Output the [x, y] coordinate of the center of the cell containing the given text.  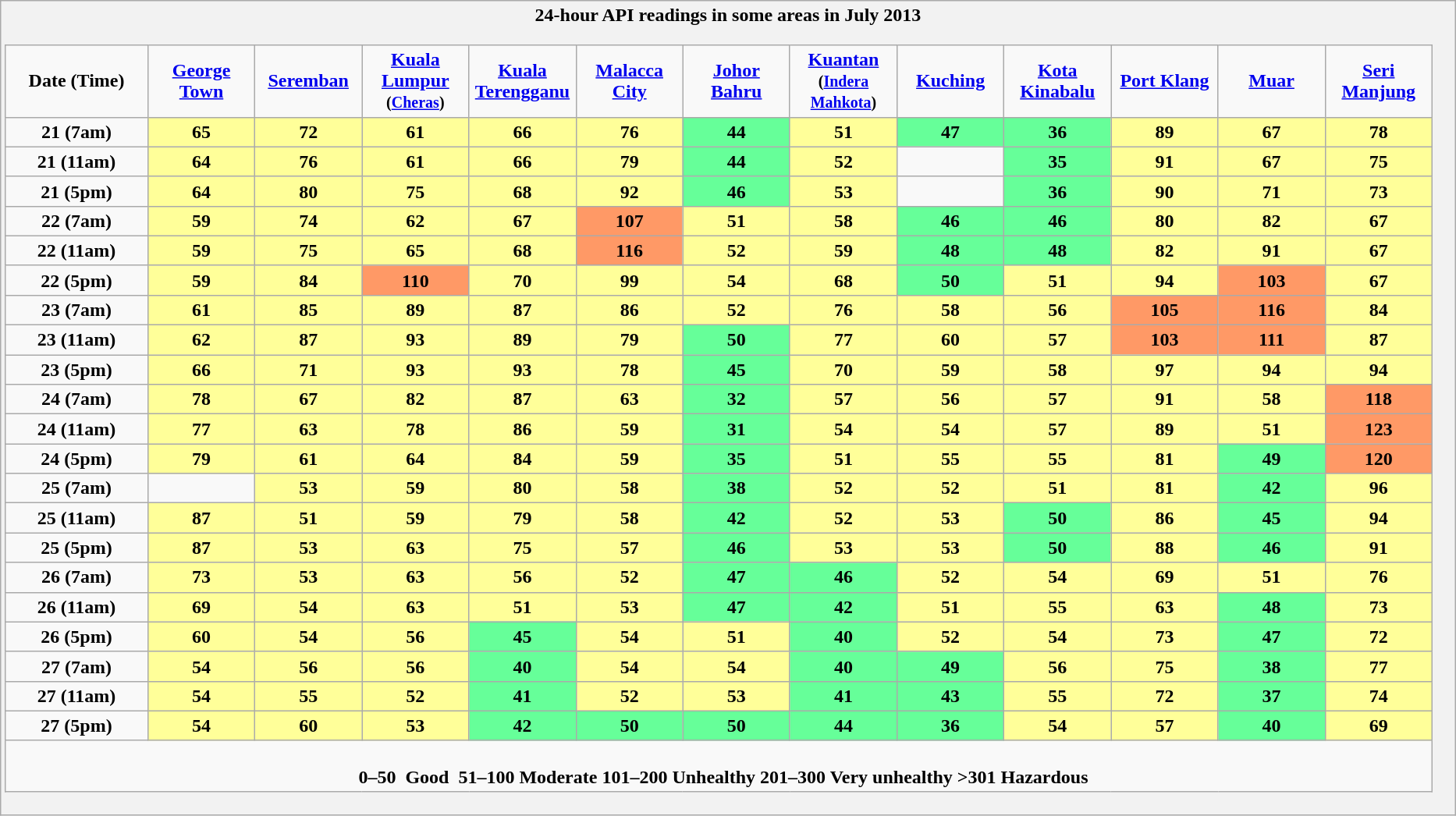
27 (7am) [76, 666]
Johor Bahru [737, 81]
Muar [1272, 81]
Port Klang [1164, 81]
96 [1378, 488]
120 [1378, 459]
22 (7am) [76, 221]
Malacca City [629, 81]
22 (11am) [76, 250]
Kota Kinabalu [1058, 81]
92 [629, 191]
26 (5pm) [76, 637]
43 [950, 696]
118 [1378, 399]
90 [1164, 191]
24 (5pm) [76, 459]
22 (5pm) [76, 280]
Seremban [309, 81]
32 [737, 399]
24 (11am) [76, 429]
Seri Manjung [1378, 81]
37 [1272, 696]
99 [629, 280]
26 (7am) [76, 577]
23 (11am) [76, 340]
26 (11am) [76, 607]
105 [1164, 310]
Kuantan(Indera Mahkota) [843, 81]
88 [1164, 548]
107 [629, 221]
Kuching [950, 81]
110 [415, 280]
123 [1378, 429]
31 [737, 429]
Date (Time) [76, 81]
111 [1272, 340]
Kuala Lumpur(Cheras) [415, 81]
21 (11am) [76, 161]
23 (5pm) [76, 370]
27 (11am) [76, 696]
0–50 Good 51–100 Moderate 101–200 Unhealthy 201–300 Very unhealthy >301 Hazardous [719, 766]
George Town [201, 81]
27 (5pm) [76, 726]
24 (7am) [76, 399]
21 (5pm) [76, 191]
21 (7am) [76, 132]
25 (5pm) [76, 548]
23 (7am) [76, 310]
25 (11am) [76, 518]
85 [309, 310]
25 (7am) [76, 488]
97 [1164, 370]
Kuala Terengganu [523, 81]
